Capture the cell that displays the provided text and extract its [X, Y] central coordinate. 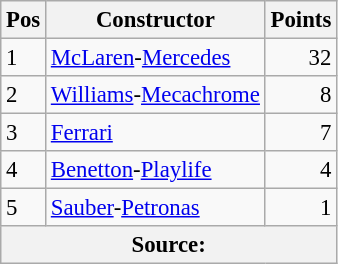
5 [24, 208]
Constructor [156, 20]
Sauber-Petronas [156, 208]
Source: [169, 245]
Benetton-Playlife [156, 170]
3 [24, 133]
32 [300, 58]
8 [300, 95]
McLaren-Mercedes [156, 58]
2 [24, 95]
Pos [24, 20]
7 [300, 133]
Ferrari [156, 133]
Williams-Mecachrome [156, 95]
Points [300, 20]
